Identify which cell holds the provided text, then report its (x, y) central coordinate. 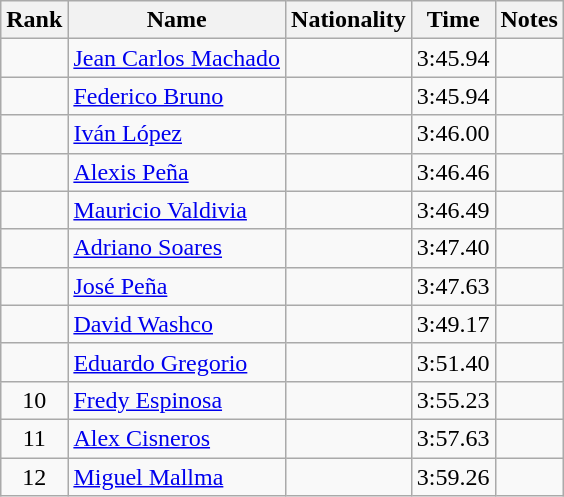
Alexis Peña (177, 172)
Rank (34, 20)
Name (177, 20)
3:55.23 (453, 400)
3:47.40 (453, 248)
Notes (529, 20)
Nationality (349, 20)
Federico Bruno (177, 96)
Adriano Soares (177, 248)
3:47.63 (453, 286)
Mauricio Valdivia (177, 210)
3:46.00 (453, 134)
Eduardo Gregorio (177, 362)
Miguel Mallma (177, 477)
3:59.26 (453, 477)
Alex Cisneros (177, 438)
3:46.46 (453, 172)
3:51.40 (453, 362)
Time (453, 20)
José Peña (177, 286)
10 (34, 400)
12 (34, 477)
11 (34, 438)
David Washco (177, 324)
3:57.63 (453, 438)
3:49.17 (453, 324)
Jean Carlos Machado (177, 58)
3:46.49 (453, 210)
Iván López (177, 134)
Fredy Espinosa (177, 400)
